Pinpoint the cell where the given text exists, returning its (x, y) midpoint coordinate. 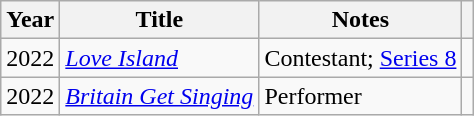
Britain Get Singing (160, 96)
Year (30, 20)
Contestant; Series 8 (360, 58)
Performer (360, 96)
Notes (360, 20)
Title (160, 20)
Love Island (160, 58)
